Return [X, Y] of the center of cell containing provided text 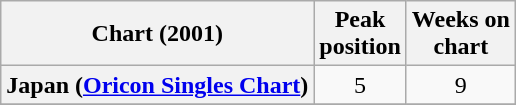
9 [460, 85]
Weeks onchart [460, 34]
Chart (2001) [158, 34]
5 [360, 85]
Peakposition [360, 34]
Japan (Oricon Singles Chart) [158, 85]
